Pinpoint the cell where the given text exists, returning its (x, y) midpoint coordinate. 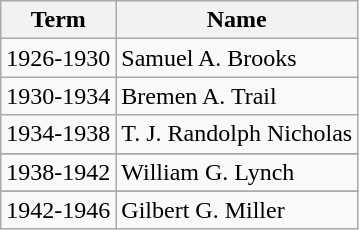
Bremen A. Trail (237, 96)
William G. Lynch (237, 172)
Gilbert G. Miller (237, 210)
1942-1946 (58, 210)
1938-1942 (58, 172)
Term (58, 20)
T. J. Randolph Nicholas (237, 134)
Samuel A. Brooks (237, 58)
1926-1930 (58, 58)
1934-1938 (58, 134)
1930-1934 (58, 96)
Name (237, 20)
